Find where the given text appears and provide that cell's center as [X, Y] coordinate. 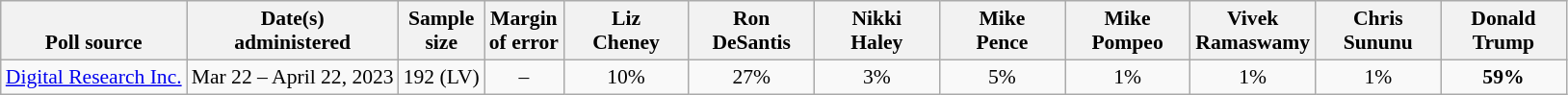
27% [751, 77]
DonaldTrump [1503, 31]
Date(s)administered [293, 31]
5% [1002, 77]
– [524, 77]
3% [876, 77]
Digital Research Inc. [94, 77]
VivekRamaswamy [1253, 31]
NikkiHaley [876, 31]
MikePence [1002, 31]
ChrisSununu [1378, 31]
Marginof error [524, 31]
RonDeSantis [751, 31]
MikePompeo [1128, 31]
Samplesize [441, 31]
59% [1503, 77]
Poll source [94, 31]
192 (LV) [441, 77]
Mar 22 – April 22, 2023 [293, 77]
LizCheney [626, 31]
10% [626, 77]
